Provide the (x, y) coordinate of the cell's center where the given text is located.  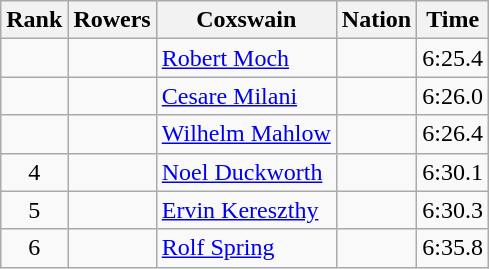
4 (34, 172)
Nation (376, 20)
Wilhelm Mahlow (246, 134)
Time (453, 20)
Rowers (112, 20)
6 (34, 248)
Rolf Spring (246, 248)
Noel Duckworth (246, 172)
Rank (34, 20)
Cesare Milani (246, 96)
6:30.1 (453, 172)
Coxswain (246, 20)
6:26.4 (453, 134)
5 (34, 210)
6:25.4 (453, 58)
6:35.8 (453, 248)
6:30.3 (453, 210)
Ervin Kereszthy (246, 210)
6:26.0 (453, 96)
Robert Moch (246, 58)
